Provide the (X, Y) coordinate of the cell's center where the given text is located.  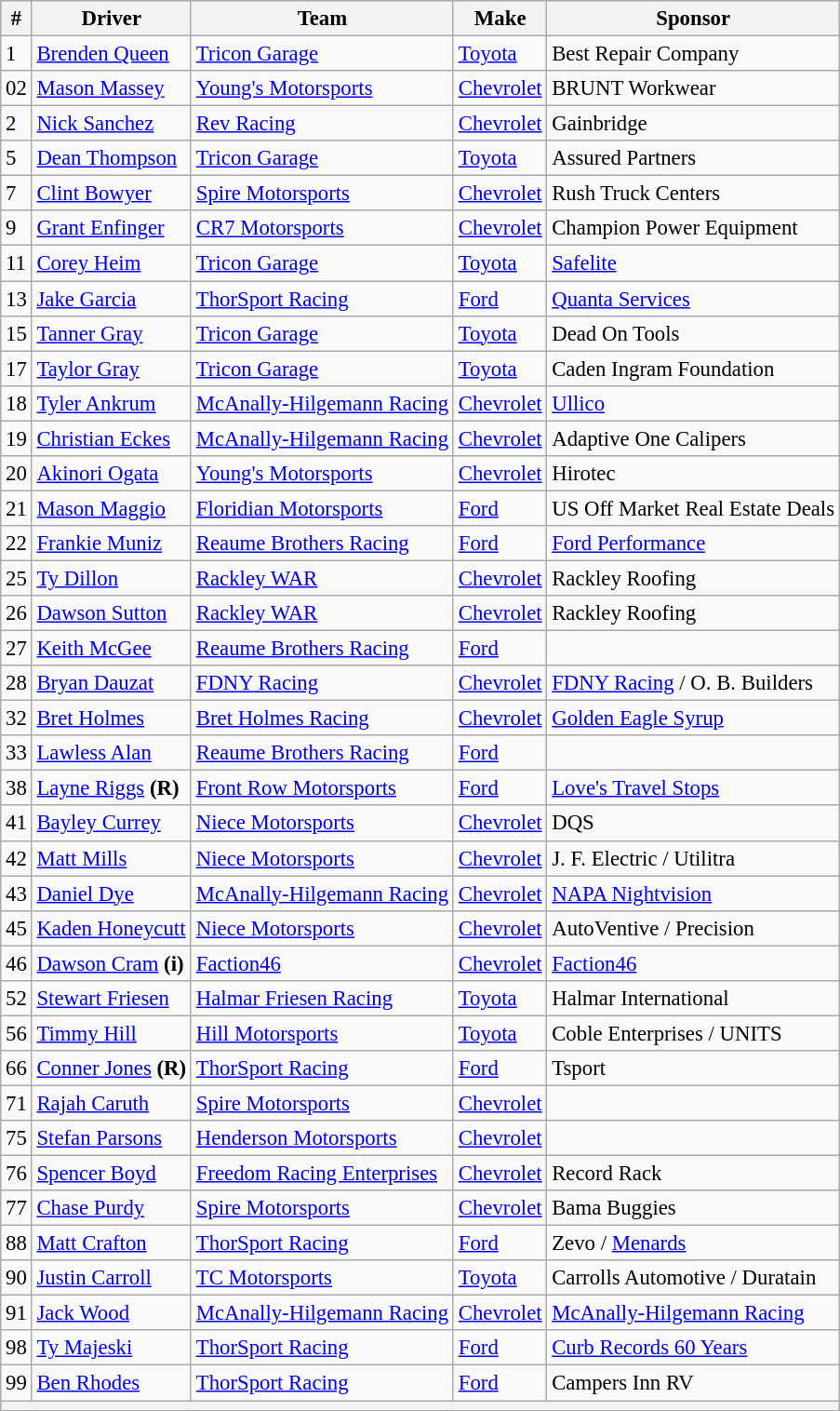
Henderson Motorsports (322, 1138)
Team (322, 19)
15 (17, 333)
45 (17, 928)
Ty Dillon (112, 578)
AutoVentive / Precision (693, 928)
Bryan Dauzat (112, 683)
42 (17, 858)
Freedom Racing Enterprises (322, 1174)
46 (17, 963)
Christian Eckes (112, 438)
Golden Eagle Syrup (693, 719)
CR7 Motorsports (322, 228)
Dean Thompson (112, 158)
Rev Racing (322, 124)
2 (17, 124)
Kaden Honeycutt (112, 928)
02 (17, 88)
1 (17, 54)
Best Repair Company (693, 54)
22 (17, 544)
Bret Holmes Racing (322, 719)
52 (17, 999)
Grant Enfinger (112, 228)
Quanta Services (693, 299)
Safelite (693, 263)
98 (17, 1349)
Bayley Currey (112, 824)
Campers Inn RV (693, 1383)
25 (17, 578)
BRUNT Workwear (693, 88)
Rush Truck Centers (693, 194)
FDNY Racing / O. B. Builders (693, 683)
91 (17, 1313)
Tyler Ankrum (112, 403)
43 (17, 894)
5 (17, 158)
DQS (693, 824)
Dawson Cram (i) (112, 963)
66 (17, 1068)
Matt Mills (112, 858)
Tanner Gray (112, 333)
13 (17, 299)
90 (17, 1278)
Sponsor (693, 19)
32 (17, 719)
Dead On Tools (693, 333)
Carrolls Automotive / Duratain (693, 1278)
Layne Riggs (R) (112, 788)
88 (17, 1243)
Halmar Friesen Racing (322, 999)
Nick Sanchez (112, 124)
Curb Records 60 Years (693, 1349)
99 (17, 1383)
26 (17, 613)
Ty Majeski (112, 1349)
Brenden Queen (112, 54)
Zevo / Menards (693, 1243)
US Off Market Real Estate Deals (693, 508)
Akinori Ogata (112, 474)
Hill Motorsports (322, 1033)
21 (17, 508)
Halmar International (693, 999)
Conner Jones (R) (112, 1068)
FDNY Racing (322, 683)
TC Motorsports (322, 1278)
Champion Power Equipment (693, 228)
Front Row Motorsports (322, 788)
Stefan Parsons (112, 1138)
Jake Garcia (112, 299)
Clint Bowyer (112, 194)
Floridian Motorsports (322, 508)
75 (17, 1138)
Assured Partners (693, 158)
Love's Travel Stops (693, 788)
Justin Carroll (112, 1278)
Bama Buggies (693, 1208)
NAPA Nightvision (693, 894)
76 (17, 1174)
77 (17, 1208)
Ford Performance (693, 544)
28 (17, 683)
Daniel Dye (112, 894)
11 (17, 263)
17 (17, 369)
38 (17, 788)
Mason Maggio (112, 508)
Rajah Caruth (112, 1103)
41 (17, 824)
9 (17, 228)
Coble Enterprises / UNITS (693, 1033)
Corey Heim (112, 263)
71 (17, 1103)
Taylor Gray (112, 369)
33 (17, 753)
Mason Massey (112, 88)
Adaptive One Calipers (693, 438)
Caden Ingram Foundation (693, 369)
Dawson Sutton (112, 613)
Make (500, 19)
Chase Purdy (112, 1208)
# (17, 19)
Bret Holmes (112, 719)
Spencer Boyd (112, 1174)
Gainbridge (693, 124)
Lawless Alan (112, 753)
Jack Wood (112, 1313)
Matt Crafton (112, 1243)
18 (17, 403)
J. F. Electric / Utilitra (693, 858)
Hirotec (693, 474)
20 (17, 474)
7 (17, 194)
19 (17, 438)
Ben Rhodes (112, 1383)
Tsport (693, 1068)
Keith McGee (112, 649)
Record Rack (693, 1174)
Driver (112, 19)
Ullico (693, 403)
56 (17, 1033)
Stewart Friesen (112, 999)
27 (17, 649)
Frankie Muniz (112, 544)
Timmy Hill (112, 1033)
